For the text-containing cell, return its midpoint in [x, y] coordinate format. 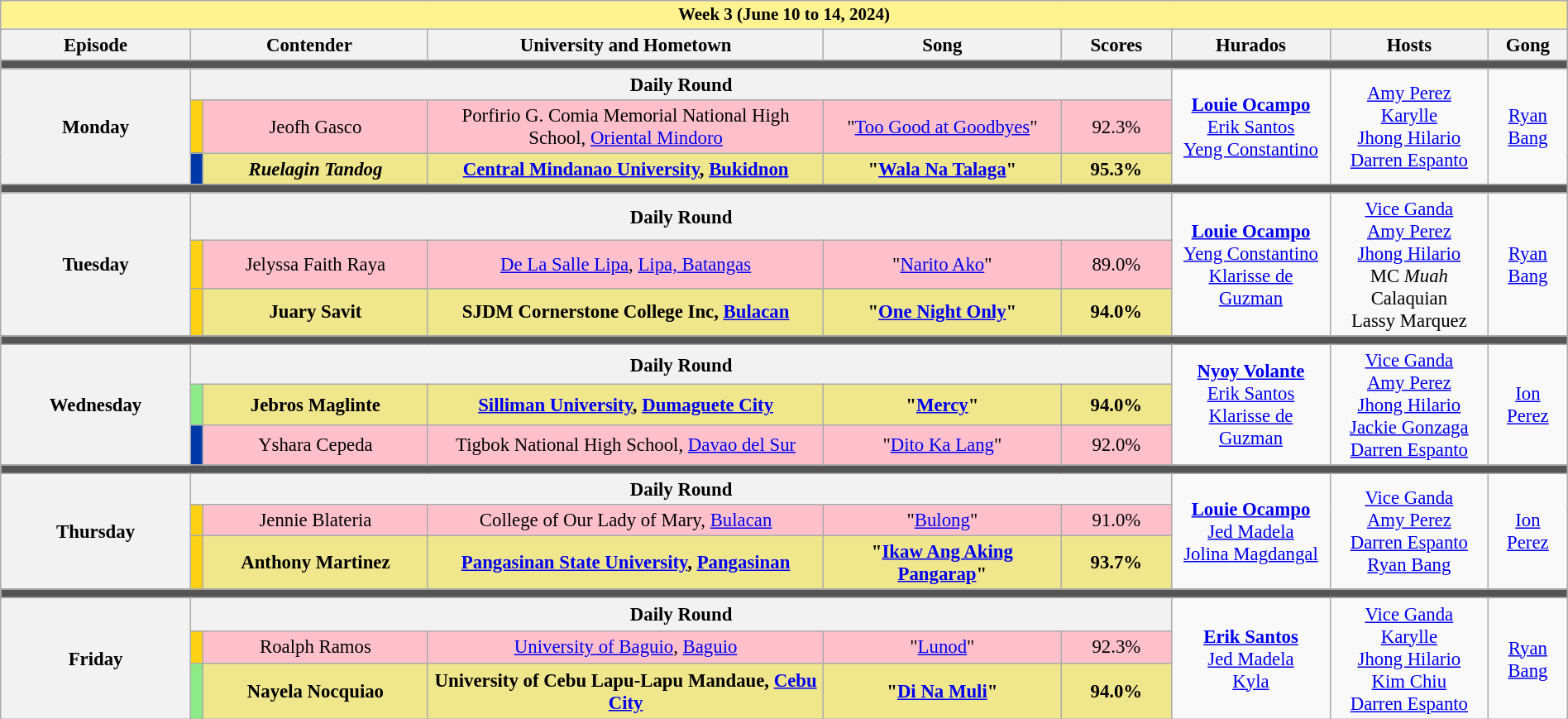
Song [943, 45]
"Narito Ako" [943, 265]
"Di Na Muli" [943, 690]
Louie OcampoYeng ConstantinoKlarisse de Guzman [1250, 265]
Thursday [96, 532]
"Lunod" [943, 647]
Yshara Cepeda [315, 445]
"Wala Na Talaga" [943, 169]
Pangasinan State University, Pangasinan [625, 563]
91.0% [1116, 520]
Jeofh Gasco [315, 127]
Contender [309, 45]
Amy PerezKarylleJhong HilarioDarren Espanto [1409, 127]
Wednesday [96, 405]
89.0% [1116, 265]
Scores [1116, 45]
Hosts [1409, 45]
Tuesday [96, 265]
De La Salle Lipa, Lipa, Batangas [625, 265]
"Too Good at Goodbyes" [943, 127]
Ruelagin Tandog [315, 169]
Vice GandaAmy PerezJhong HilarioMC Muah CalaquianLassy Marquez [1409, 265]
95.3% [1116, 169]
Vice GandaAmy PerezDarren EspantoRyan Bang [1409, 532]
College of Our Lady of Mary, Bulacan [625, 520]
Monday [96, 127]
93.7% [1116, 563]
Silliman University, Dumaguete City [625, 405]
"Dito Ka Lang" [943, 445]
Nayela Nocquiao [315, 690]
University of Cebu Lapu-Lapu Mandaue, Cebu City [625, 690]
"Bulong" [943, 520]
SJDM Cornerstone College Inc, Bulacan [625, 312]
Erik SantosJed MadelaKyla [1250, 659]
Gong [1528, 45]
"Ikaw Ang Aking Pangarap" [943, 563]
Jebros Maglinte [315, 405]
Week 3 (June 10 to 14, 2024) [784, 15]
Episode [96, 45]
92.0% [1116, 445]
Friday [96, 659]
Vice GandaKarylleJhong HilarioKim ChiuDarren Espanto [1409, 659]
Roalph Ramos [315, 647]
Juary Savit [315, 312]
Hurados [1250, 45]
University of Baguio, Baguio [625, 647]
University and Hometown [625, 45]
"One Night Only" [943, 312]
Central Mindanao University, Bukidnon [625, 169]
Louie OcampoJed MadelaJolina Magdangal [1250, 532]
Louie OcampoErik SantosYeng Constantino [1250, 127]
Jennie Blateria [315, 520]
Tigbok National High School, Davao del Sur [625, 445]
Nyoy VolanteErik SantosKlarisse de Guzman [1250, 405]
"Mercy" [943, 405]
Jelyssa Faith Raya [315, 265]
Porfirio G. Comia Memorial National High School, Oriental Mindoro [625, 127]
Vice GandaAmy PerezJhong HilarioJackie GonzagaDarren Espanto [1409, 405]
Anthony Martinez [315, 563]
